Return the [x, y] coordinate for the center point of the cell that contains the specified text.  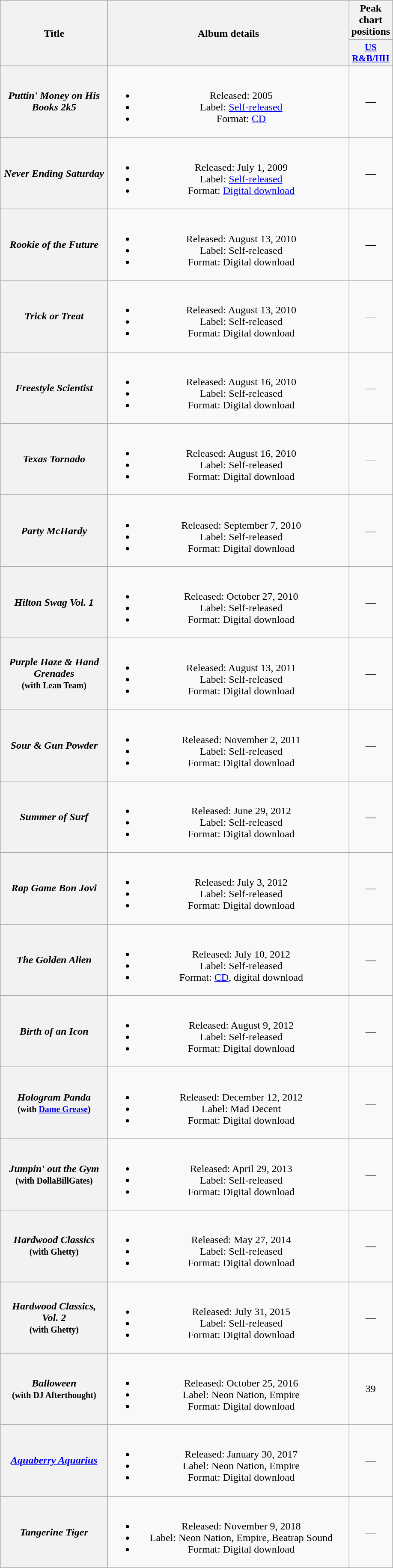
Released: July 1, 2009Label: Self-releasedFormat: Digital download [229, 173]
Released: November 9, 2018Label: Neon Nation, Empire, Beatrap SoundFormat: Digital download [229, 1532]
Released: August 13, 2011Label: Self-releasedFormat: Digital download [229, 674]
Hardwood Classics(with Ghetty) [54, 1246]
Released: December 12, 2012Label: Mad DecentFormat: Digital download [229, 1103]
Released: May 27, 2014Label: Self-releasedFormat: Digital download [229, 1246]
Jumpin' out the Gym(with DollaBillGates) [54, 1175]
Released: 2005Label: Self-releasedFormat: CD [229, 102]
Rookie of the Future [54, 245]
Released: July 31, 2015Label: Self-releasedFormat: Digital download [229, 1318]
Released: October 25, 2016Label: Neon Nation, EmpireFormat: Digital download [229, 1389]
Purple Haze & Hand Grenades(with Lean Team) [54, 674]
Aquaberry Aquarius [54, 1461]
Trick or Treat [54, 316]
Texas Tornado [54, 459]
US R&B/HH [371, 53]
Tangerine Tiger [54, 1532]
Rap Game Bon Jovi [54, 889]
The Golden Alien [54, 960]
Released: November 2, 2011Label: Self-releasedFormat: Digital download [229, 746]
Released: June 29, 2012Label: Self-releasedFormat: Digital download [229, 817]
Released: January 30, 2017Label: Neon Nation, EmpireFormat: Digital download [229, 1461]
Hologram Panda(with Dame Grease) [54, 1103]
Sour & Gun Powder [54, 746]
Released: April 29, 2013Label: Self-releasedFormat: Digital download [229, 1175]
Hilton Swag Vol. 1 [54, 602]
Released: October 27, 2010Label: Self-releasedFormat: Digital download [229, 602]
Never Ending Saturday [54, 173]
Hardwood Classics, Vol. 2(with Ghetty) [54, 1318]
Released: September 7, 2010Label: Self-releasedFormat: Digital download [229, 531]
Freestyle Scientist [54, 388]
Peak chart positions [371, 20]
Album details [229, 33]
Summer of Surf [54, 817]
Birth of an Icon [54, 1032]
Balloween(with DJ Afterthought) [54, 1389]
Party McHardy [54, 531]
39 [371, 1389]
Released: July 10, 2012Label: Self-releasedFormat: CD, digital download [229, 960]
Released: July 3, 2012Label: Self-releasedFormat: Digital download [229, 889]
Puttin' Money on His Books 2k5 [54, 102]
Title [54, 33]
Released: August 9, 2012Label: Self-releasedFormat: Digital download [229, 1032]
